Detect which cell encompasses the target text, then output its (x, y) center coordinate. 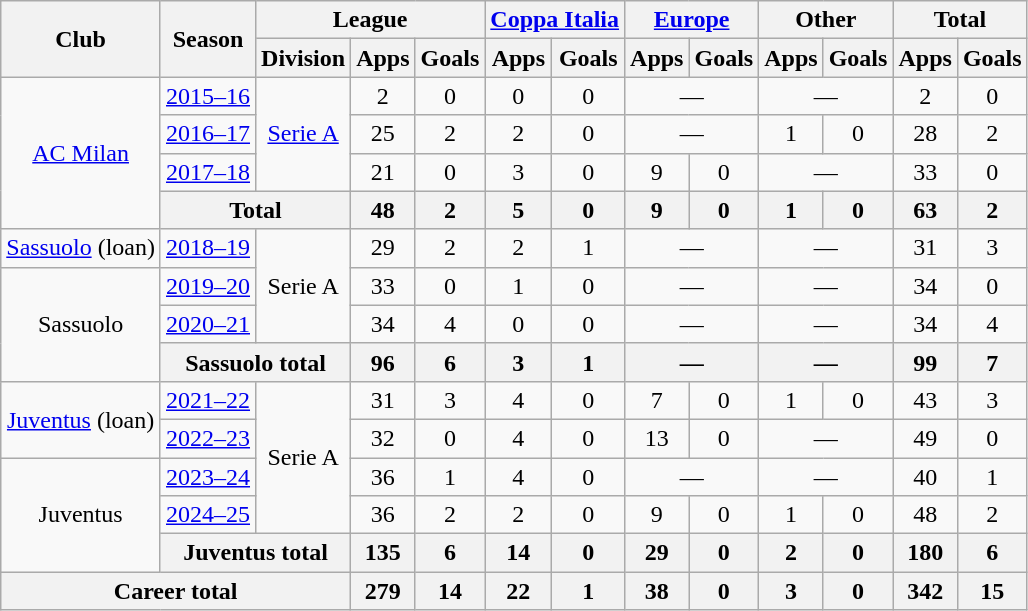
AC Milan (81, 153)
32 (383, 438)
342 (925, 591)
Division (304, 58)
21 (383, 172)
Club (81, 39)
2022–23 (208, 438)
2021–22 (208, 400)
Sassuolo total (255, 362)
40 (925, 477)
Career total (176, 591)
28 (925, 134)
Season (208, 39)
135 (383, 553)
2018–19 (208, 248)
Other (826, 20)
League (370, 20)
2024–25 (208, 515)
25 (383, 134)
2016–17 (208, 134)
49 (925, 438)
Juventus total (255, 553)
13 (657, 438)
63 (925, 210)
99 (925, 362)
5 (518, 210)
2015–16 (208, 96)
96 (383, 362)
2020–21 (208, 324)
2023–24 (208, 477)
15 (992, 591)
Juventus (loan) (81, 419)
180 (925, 553)
43 (925, 400)
279 (383, 591)
2019–20 (208, 286)
38 (657, 591)
Europe (692, 20)
2017–18 (208, 172)
22 (518, 591)
Sassuolo (81, 324)
Sassuolo (loan) (81, 248)
Coppa Italia (555, 20)
Juventus (81, 515)
